Determine the (X, Y) coordinate at the center of the cell enclosing the given text.  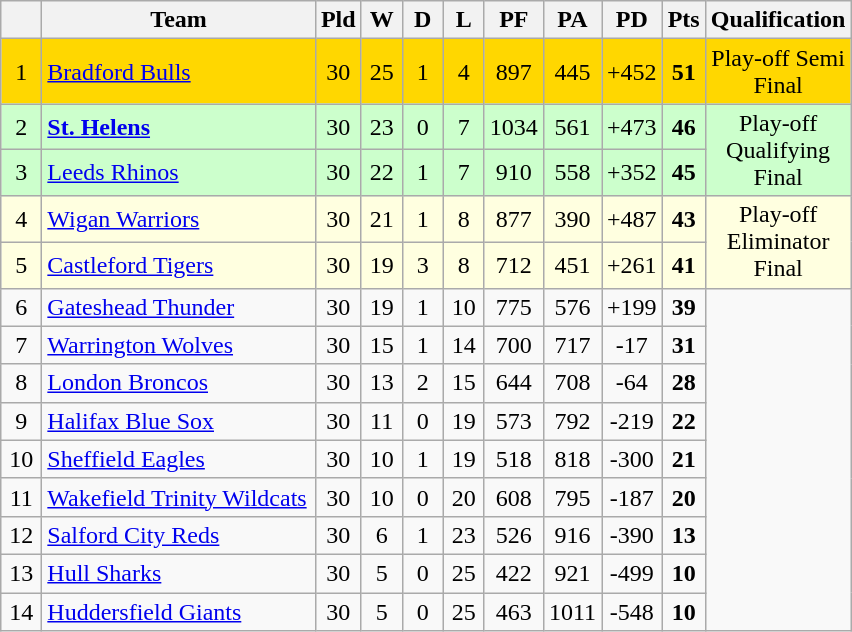
+352 (632, 173)
Gateshead Thunder (179, 307)
877 (514, 219)
1011 (572, 611)
PD (632, 20)
526 (514, 535)
Wigan Warriors (179, 219)
644 (514, 383)
-187 (632, 497)
921 (572, 573)
700 (514, 345)
39 (684, 307)
Qualification (778, 20)
D (422, 20)
Warrington Wolves (179, 345)
Bradford Bulls (179, 72)
-548 (632, 611)
Play-off Qualifying Final (778, 150)
45 (684, 173)
W (382, 20)
St. Helens (179, 127)
31 (684, 345)
51 (684, 72)
Team (179, 20)
422 (514, 573)
708 (572, 383)
Hull Sharks (179, 573)
+452 (632, 72)
-499 (632, 573)
43 (684, 219)
Sheffield Eagles (179, 459)
46 (684, 127)
1034 (514, 127)
561 (572, 127)
Leeds Rhinos (179, 173)
775 (514, 307)
712 (514, 265)
818 (572, 459)
792 (572, 421)
+199 (632, 307)
Pld (338, 20)
Wakefield Trinity Wildcats (179, 497)
+473 (632, 127)
-17 (632, 345)
558 (572, 173)
445 (572, 72)
910 (514, 173)
576 (572, 307)
Play-off Eliminator Final (778, 242)
-300 (632, 459)
9 (22, 421)
717 (572, 345)
573 (514, 421)
Salford City Reds (179, 535)
-64 (632, 383)
390 (572, 219)
916 (572, 535)
-390 (632, 535)
L (464, 20)
451 (572, 265)
795 (572, 497)
41 (684, 265)
Pts (684, 20)
28 (684, 383)
London Broncos (179, 383)
+261 (632, 265)
Play-off Semi Final (778, 72)
608 (514, 497)
-219 (632, 421)
Castleford Tigers (179, 265)
518 (514, 459)
463 (514, 611)
Huddersfield Giants (179, 611)
Halifax Blue Sox (179, 421)
PF (514, 20)
897 (514, 72)
PA (572, 20)
12 (22, 535)
+487 (632, 219)
